Identify which cell holds the provided text, then report its (x, y) central coordinate. 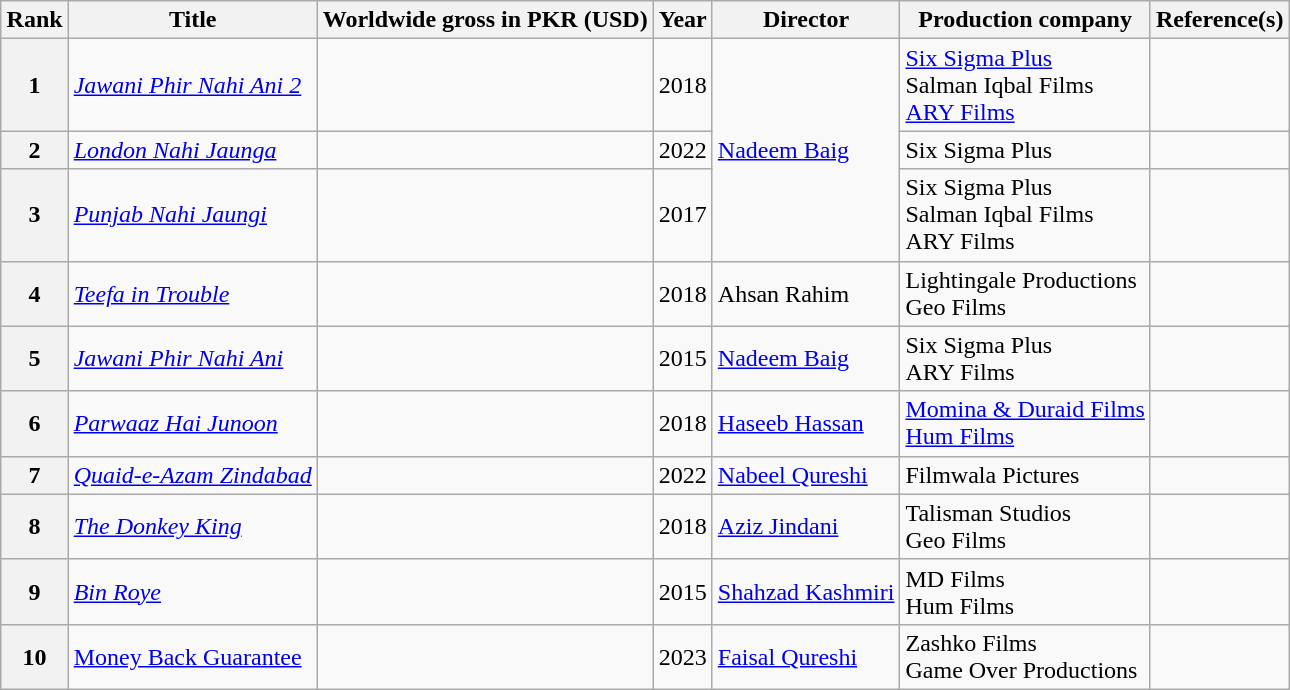
Title (192, 20)
Faisal Qureshi (806, 656)
8 (34, 526)
Six Sigma Plus ARY Films (1025, 358)
Director (806, 20)
4 (34, 294)
10 (34, 656)
9 (34, 592)
Quaid-e-Azam Zindabad (192, 475)
Jawani Phir Nahi Ani 2 (192, 85)
7 (34, 475)
Bin Roye (192, 592)
Money Back Guarantee (192, 656)
2 (34, 150)
Nabeel Qureshi (806, 475)
2017 (682, 215)
Rank (34, 20)
The Donkey King (192, 526)
London Nahi Jaunga (192, 150)
Punjab Nahi Jaungi (192, 215)
Zashko FilmsGame Over Productions (1025, 656)
1 (34, 85)
Year (682, 20)
Aziz Jindani (806, 526)
2023 (682, 656)
Jawani Phir Nahi Ani (192, 358)
5 (34, 358)
Production company (1025, 20)
Filmwala Pictures (1025, 475)
Lightingale Productions Geo Films (1025, 294)
Momina & Duraid Films Hum Films (1025, 424)
Reference(s) (1220, 20)
6 (34, 424)
MD Films Hum Films (1025, 592)
Talisman Studios Geo Films (1025, 526)
Ahsan Rahim (806, 294)
Haseeb Hassan (806, 424)
Teefa in Trouble (192, 294)
Six Sigma Plus (1025, 150)
Shahzad Kashmiri (806, 592)
Parwaaz Hai Junoon (192, 424)
Worldwide gross in PKR (USD) (485, 20)
3 (34, 215)
